Pinpoint the cell where the given text exists, returning its (X, Y) midpoint coordinate. 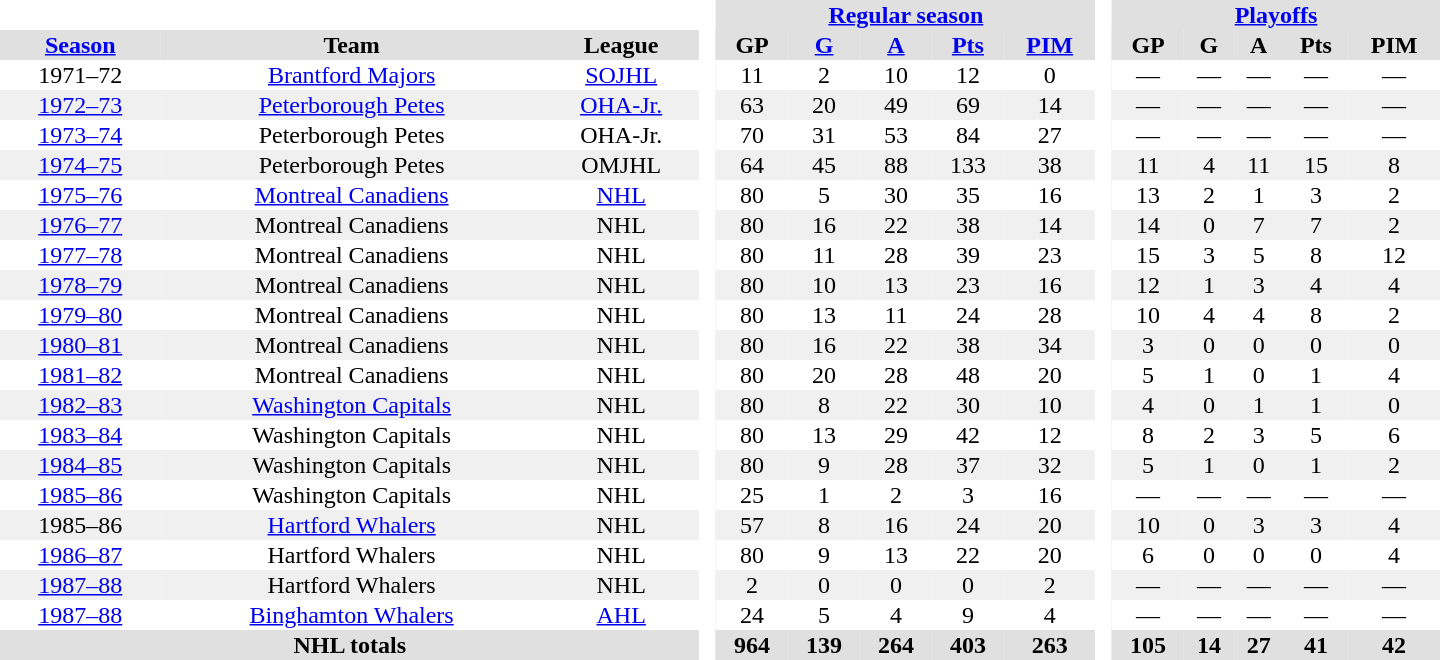
34 (1050, 345)
NHL totals (350, 645)
139 (824, 645)
Regular season (906, 15)
69 (968, 105)
84 (968, 135)
1980–81 (80, 345)
29 (896, 435)
1972–73 (80, 105)
Playoffs (1276, 15)
1981–82 (80, 375)
1984–85 (80, 465)
1978–79 (80, 285)
Season (80, 45)
1974–75 (80, 165)
1976–77 (80, 225)
264 (896, 645)
1979–80 (80, 315)
1977–78 (80, 255)
1973–74 (80, 135)
88 (896, 165)
41 (1316, 645)
25 (752, 495)
35 (968, 195)
SOJHL (622, 75)
63 (752, 105)
League (622, 45)
263 (1050, 645)
Binghamton Whalers (351, 615)
1975–76 (80, 195)
70 (752, 135)
48 (968, 375)
964 (752, 645)
Team (351, 45)
1982–83 (80, 405)
105 (1148, 645)
AHL (622, 615)
1971–72 (80, 75)
49 (896, 105)
Brantford Majors (351, 75)
45 (824, 165)
403 (968, 645)
OMJHL (622, 165)
133 (968, 165)
64 (752, 165)
32 (1050, 465)
1983–84 (80, 435)
39 (968, 255)
53 (896, 135)
37 (968, 465)
31 (824, 135)
1986–87 (80, 555)
57 (752, 525)
